Return (X, Y) of the center of cell containing provided text 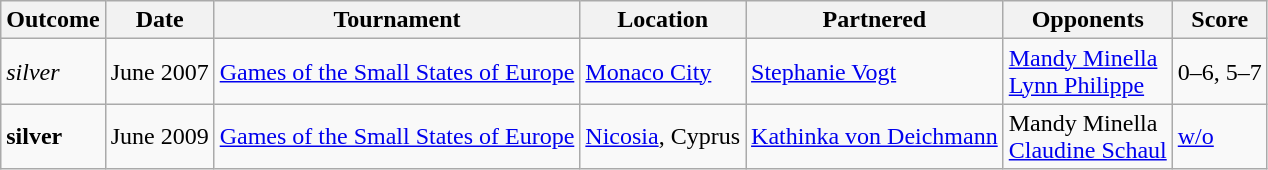
Monaco City (663, 72)
w/o (1220, 136)
Stephanie Vogt (875, 72)
Outcome (53, 20)
Mandy Minella Lynn Philippe (1088, 72)
Location (663, 20)
Nicosia, Cyprus (663, 136)
Date (160, 20)
Mandy Minella Claudine Schaul (1088, 136)
Opponents (1088, 20)
June 2007 (160, 72)
Partnered (875, 20)
Kathinka von Deichmann (875, 136)
Tournament (397, 20)
Score (1220, 20)
June 2009 (160, 136)
0–6, 5–7 (1220, 72)
